Determine the [x, y] coordinate at the center of the cell enclosing the given text.  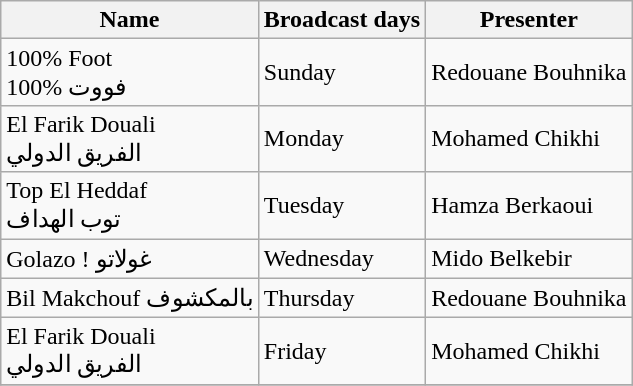
Thursday [342, 298]
Hamza Berkaoui [529, 206]
Presenter [529, 20]
Broadcast days [342, 20]
Bil Makchouf بالمكشوف [130, 298]
Golazo ! غولاتو [130, 258]
Monday [342, 138]
Tuesday [342, 206]
Mido Belkebir [529, 258]
Top El Heddaf توب الهداف [130, 206]
Friday [342, 352]
Sunday [342, 72]
Wednesday [342, 258]
Name [130, 20]
100% Foot 100% فووت [130, 72]
